Search for the cell housing the specified text and yield its [X, Y] center coordinate. 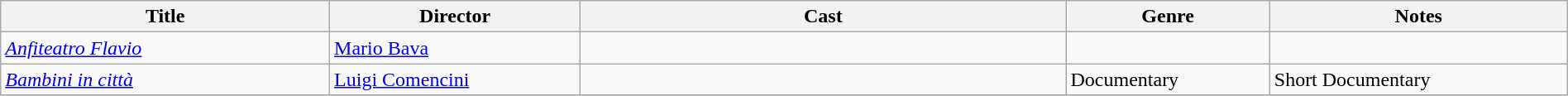
Notes [1418, 17]
Bambini in città [165, 79]
Luigi Comencini [455, 79]
Documentary [1168, 79]
Mario Bava [455, 48]
Genre [1168, 17]
Director [455, 17]
Anfiteatro Flavio [165, 48]
Short Documentary [1418, 79]
Cast [824, 17]
Title [165, 17]
